Scan for the cell matching the given text and deliver its [x, y] coordinate at center. 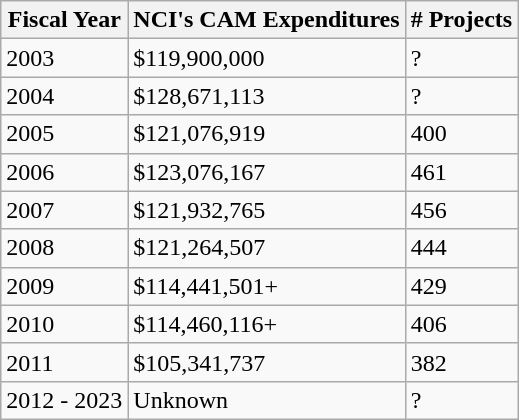
$121,264,507 [266, 248]
2004 [64, 96]
2003 [64, 58]
2011 [64, 362]
$123,076,167 [266, 172]
2012 - 2023 [64, 400]
382 [462, 362]
456 [462, 210]
$105,341,737 [266, 362]
2008 [64, 248]
$114,441,501+ [266, 286]
400 [462, 134]
Unknown [266, 400]
NCI's CAM Expenditures [266, 20]
2007 [64, 210]
$128,671,113 [266, 96]
2006 [64, 172]
$121,932,765 [266, 210]
$121,076,919 [266, 134]
2010 [64, 324]
429 [462, 286]
# Projects [462, 20]
461 [462, 172]
2005 [64, 134]
$114,460,116+ [266, 324]
406 [462, 324]
$119,900,000 [266, 58]
2009 [64, 286]
Fiscal Year [64, 20]
444 [462, 248]
